Capture the cell that displays the provided text and extract its (X, Y) central coordinate. 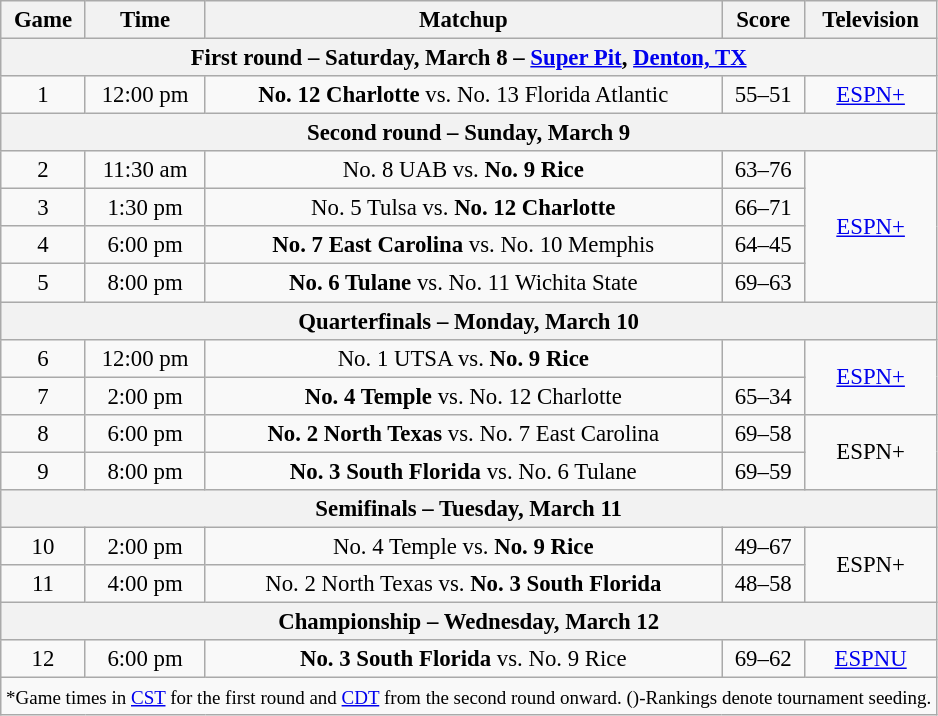
12 (44, 659)
Television (871, 20)
Championship – Wednesday, March 12 (469, 621)
No. 4 Temple vs. No. 12 Charlotte (464, 396)
ESPNU (871, 659)
2 (44, 170)
First round – Saturday, March 8 – Super Pit, Denton, TX (469, 58)
69–63 (764, 283)
10 (44, 546)
6 (44, 358)
Time (145, 20)
No. 4 Temple vs. No. 9 Rice (464, 546)
No. 12 Charlotte vs. No. 13 Florida Atlantic (464, 95)
No. 6 Tulane vs. No. 11 Wichita State (464, 283)
49–67 (764, 546)
No. 2 North Texas vs. No. 3 South Florida (464, 584)
7 (44, 396)
No. 2 North Texas vs. No. 7 East Carolina (464, 433)
No. 3 South Florida vs. No. 6 Tulane (464, 471)
No. 3 South Florida vs. No. 9 Rice (464, 659)
55–51 (764, 95)
4 (44, 245)
66–71 (764, 208)
69–58 (764, 433)
No. 1 UTSA vs. No. 9 Rice (464, 358)
69–62 (764, 659)
11:30 am (145, 170)
No. 8 UAB vs. No. 9 Rice (464, 170)
5 (44, 283)
*Game times in CST for the first round and CDT from the second round onward. ()-Rankings denote tournament seeding. (469, 697)
Matchup (464, 20)
64–45 (764, 245)
Quarterfinals – Monday, March 10 (469, 321)
48–58 (764, 584)
Game (44, 20)
1 (44, 95)
9 (44, 471)
3 (44, 208)
No. 5 Tulsa vs. No. 12 Charlotte (464, 208)
No. 7 East Carolina vs. No. 10 Memphis (464, 245)
8 (44, 433)
Second round – Sunday, March 9 (469, 133)
65–34 (764, 396)
4:00 pm (145, 584)
11 (44, 584)
1:30 pm (145, 208)
Semifinals – Tuesday, March 11 (469, 509)
63–76 (764, 170)
Score (764, 20)
69–59 (764, 471)
